Locate the cell with the specified text and output its [x, y] center coordinate. 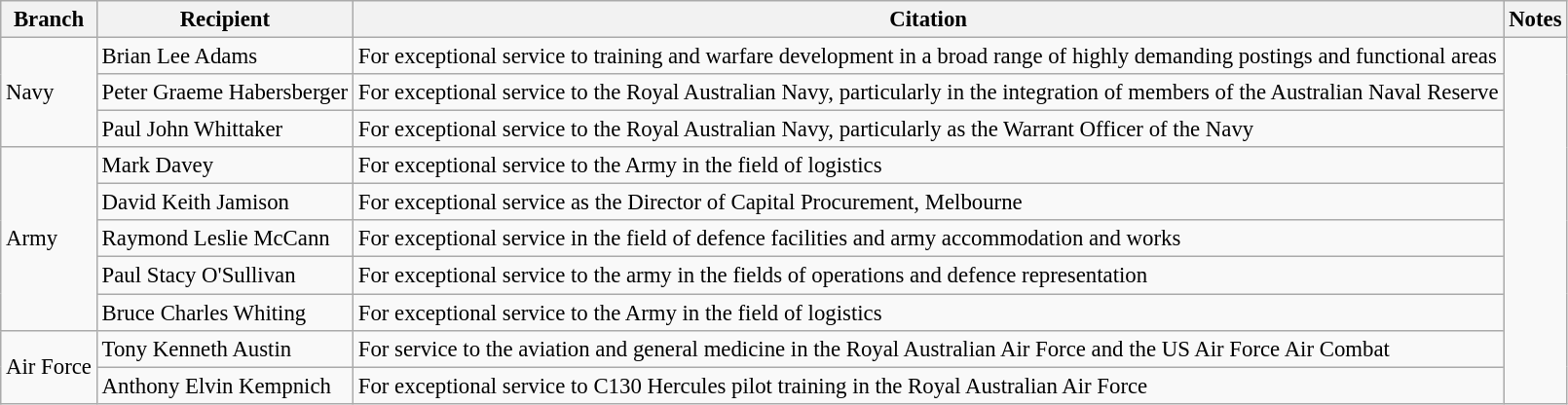
For service to the aviation and general medicine in the Royal Australian Air Force and the US Air Force Air Combat [927, 349]
Notes [1535, 19]
Paul John Whittaker [224, 129]
Brian Lee Adams [224, 56]
Peter Graeme Habersberger [224, 92]
Navy [49, 93]
Citation [927, 19]
For exceptional service to C130 Hercules pilot training in the Royal Australian Air Force [927, 386]
Raymond Leslie McCann [224, 239]
For exceptional service to the army in the fields of operations and defence representation [927, 276]
For exceptional service to the Royal Australian Navy, particularly in the integration of members of the Australian Naval Reserve [927, 92]
Mark Davey [224, 166]
For exceptional service to the Royal Australian Navy, particularly as the Warrant Officer of the Navy [927, 129]
Tony Kenneth Austin [224, 349]
Branch [49, 19]
Anthony Elvin Kempnich [224, 386]
For exceptional service as the Director of Capital Procurement, Melbourne [927, 202]
Army [49, 239]
David Keith Jamison [224, 202]
Recipient [224, 19]
Paul Stacy O'Sullivan [224, 276]
Air Force [49, 366]
Bruce Charles Whiting [224, 313]
For exceptional service in the field of defence facilities and army accommodation and works [927, 239]
For exceptional service to training and warfare development in a broad range of highly demanding postings and functional areas [927, 56]
